Locate the cell with the specified text and output its (X, Y) center coordinate. 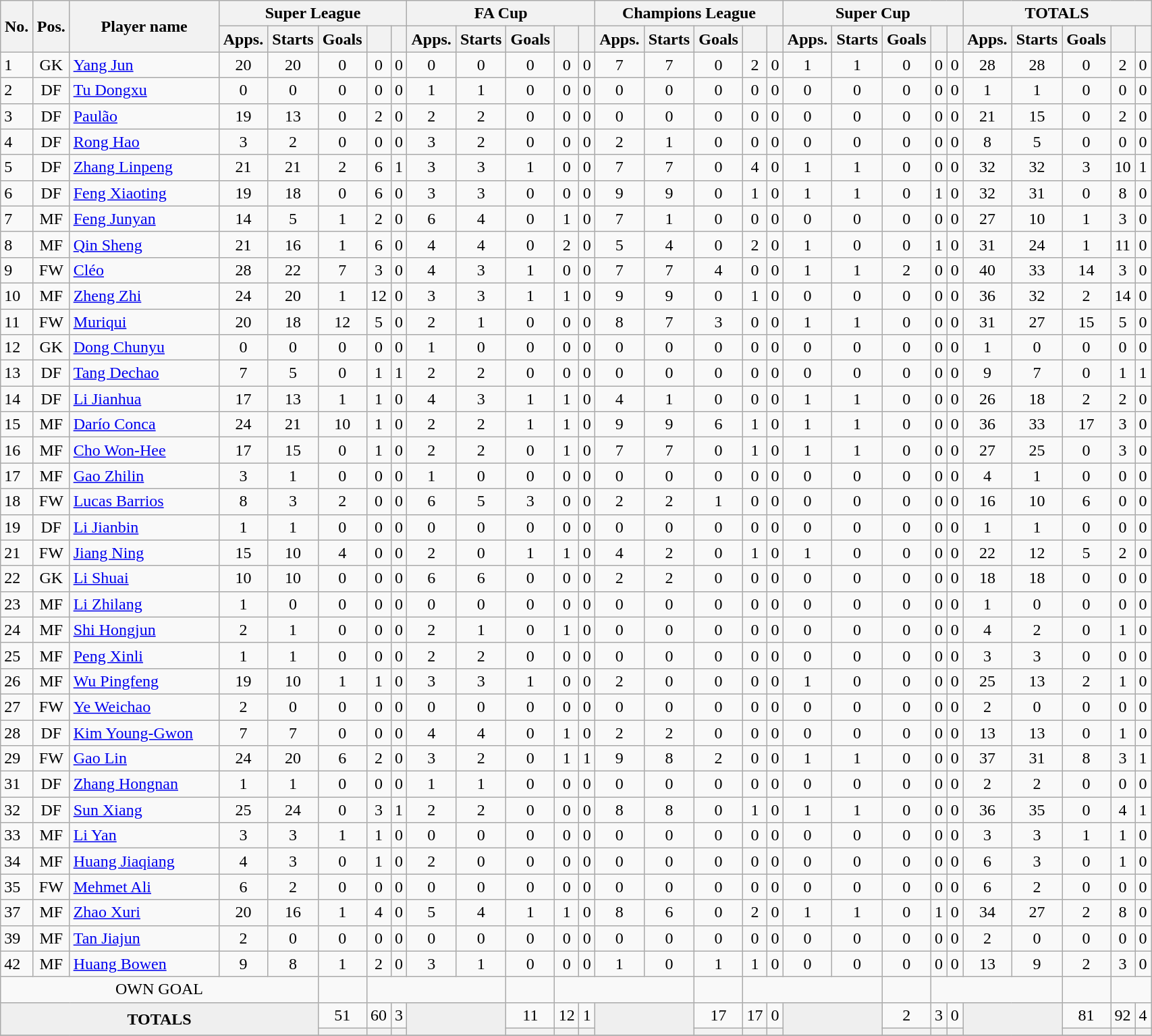
Mehmet Ali (144, 887)
Li Jianhua (144, 399)
Gao Zhilin (144, 476)
Darío Conca (144, 425)
81 (1087, 1015)
Huang Bowen (144, 964)
Gao Lin (144, 759)
Ye Weichao (144, 707)
Qin Sheng (144, 244)
Rong Hao (144, 142)
Li Jianbin (144, 527)
Champions League (690, 13)
Dong Chunyu (144, 348)
Zhao Xuri (144, 912)
Tang Dechao (144, 373)
OWN GOAL (159, 989)
42 (17, 964)
60 (379, 1015)
Peng Xinli (144, 655)
Cho Won-Hee (144, 450)
Li Yan (144, 836)
51 (342, 1015)
Sun Xiang (144, 810)
Super League (313, 13)
92 (1123, 1015)
Cléo (144, 270)
Feng Xiaoting (144, 193)
Li Shuai (144, 578)
40 (988, 270)
Jiang Ning (144, 553)
Kim Young-Gwon (144, 732)
No. (17, 26)
Lucas Barrios (144, 501)
Pos. (51, 26)
23 (17, 604)
Zhang Linpeng (144, 167)
Tu Dongxu (144, 90)
Feng Junyan (144, 219)
Super Cup (873, 13)
Wu Pingfeng (144, 681)
39 (17, 938)
Huang Jiaqiang (144, 861)
FA Cup (501, 13)
Tan Jiajun (144, 938)
Shi Hongjun (144, 630)
Li Zhilang (144, 604)
Muriqui (144, 322)
29 (17, 759)
Zhang Hongnan (144, 784)
Zheng Zhi (144, 296)
Paulão (144, 116)
Player name (144, 26)
Yang Jun (144, 65)
